Determine the [x, y] coordinate at the center of the cell enclosing the given text.  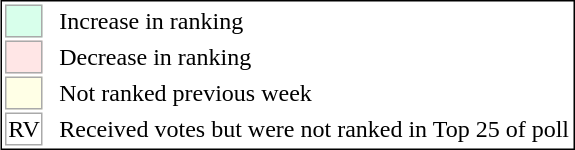
Decrease in ranking [314, 56]
Not ranked previous week [314, 92]
Received votes but were not ranked in Top 25 of poll [314, 128]
Increase in ranking [314, 20]
RV [24, 128]
